Return the (x, y) coordinate for the center point of the cell that contains the specified text.  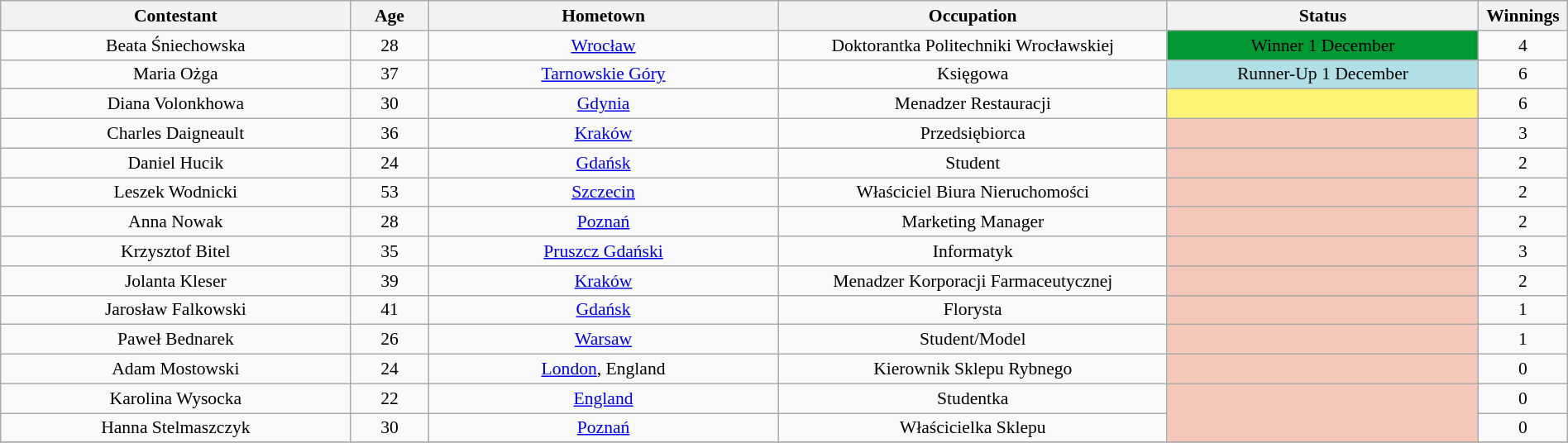
Jolanta Kleser (175, 281)
Wrocław (604, 45)
Pruszcz Gdański (604, 251)
Studentka (973, 398)
36 (390, 134)
Winner 1 December (1322, 45)
Contestant (175, 16)
Hometown (604, 16)
Age (390, 16)
Anna Nowak (175, 222)
Tarnowskie Góry (604, 74)
Księgowa (973, 74)
Krzysztof Bitel (175, 251)
Runner-Up 1 December (1322, 74)
England (604, 398)
26 (390, 340)
Jarosław Falkowski (175, 310)
Leszek Wodnicki (175, 193)
Właściciel Biura Nieruchomości (973, 193)
Karolina Wysocka (175, 398)
Student (973, 163)
37 (390, 74)
4 (1523, 45)
Charles Daigneault (175, 134)
Hanna Stelmaszczyk (175, 428)
Beata Śniechowska (175, 45)
Occupation (973, 16)
Informatyk (973, 251)
Daniel Hucik (175, 163)
Gdynia (604, 104)
Paweł Bednarek (175, 340)
Marketing Manager (973, 222)
Warsaw (604, 340)
Diana Volonkhowa (175, 104)
Status (1322, 16)
Właścicielka Sklepu (973, 428)
Menadzer Korporacji Farmaceutycznej (973, 281)
Student/Model (973, 340)
41 (390, 310)
Doktorantka Politechniki Wrocławskiej (973, 45)
Menadzer Restauracji (973, 104)
Kierownik Sklepu Rybnego (973, 369)
53 (390, 193)
35 (390, 251)
Szczecin (604, 193)
39 (390, 281)
Winnings (1523, 16)
Florysta (973, 310)
London, England (604, 369)
Przedsiębiorca (973, 134)
Maria Ożga (175, 74)
Adam Mostowski (175, 369)
22 (390, 398)
